Identify which cell holds the provided text, then report its (X, Y) central coordinate. 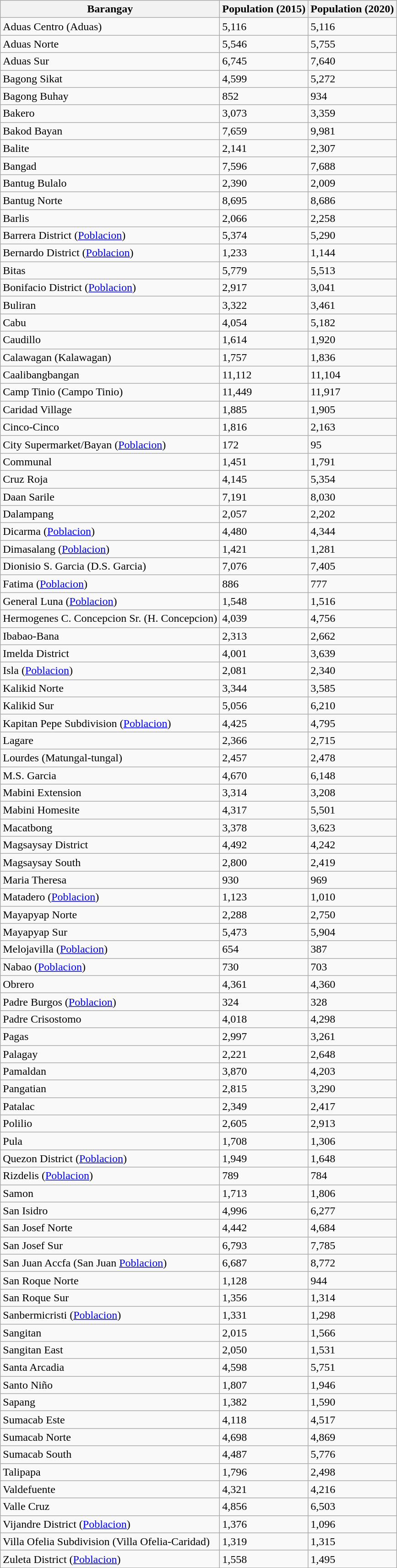
654 (264, 949)
Calawagan (Kalawagan) (110, 357)
1,531 (353, 1350)
3,344 (264, 688)
Maria Theresa (110, 880)
5,056 (264, 706)
2,340 (353, 671)
7,640 (353, 61)
852 (264, 96)
4,203 (353, 1072)
Polilio (110, 1124)
95 (353, 444)
4,856 (264, 1507)
Palagay (110, 1054)
324 (264, 1002)
934 (353, 96)
4,670 (264, 776)
Lourdes (Matungal-tungal) (110, 758)
2,917 (264, 288)
Caridad Village (110, 410)
2,815 (264, 1089)
703 (353, 967)
Sapang (110, 1402)
2,800 (264, 862)
Quezon District (Poblacion) (110, 1158)
5,513 (353, 270)
789 (264, 1176)
6,793 (264, 1245)
1,796 (264, 1472)
8,772 (353, 1263)
Dionisio S. Garcia (D.S. Garcia) (110, 566)
2,009 (353, 183)
1,566 (353, 1333)
Dicarma (Poblacion) (110, 532)
Population (2020) (353, 9)
6,687 (264, 1263)
1,233 (264, 253)
4,598 (264, 1368)
2,662 (353, 636)
Matadero (Poblacion) (110, 897)
General Luna (Poblacion) (110, 601)
4,298 (353, 1019)
Balite (110, 148)
2,221 (264, 1054)
Sangitan East (110, 1350)
Aduas Norte (110, 44)
1,315 (353, 1541)
6,210 (353, 706)
1,807 (264, 1385)
2,913 (353, 1124)
San Roque Sur (110, 1298)
4,698 (264, 1437)
886 (264, 584)
5,751 (353, 1368)
Isla (Poblacion) (110, 671)
4,487 (264, 1455)
1,314 (353, 1298)
Mayapyap Norte (110, 915)
Ibabao-Bana (110, 636)
Barangay (110, 9)
5,546 (264, 44)
2,366 (264, 740)
Santo Niño (110, 1385)
1,306 (353, 1141)
1,590 (353, 1402)
Daan Sarile (110, 496)
Samon (110, 1193)
3,623 (353, 828)
Mayapyap Sur (110, 932)
5,904 (353, 932)
4,756 (353, 619)
5,776 (353, 1455)
3,322 (264, 305)
2,419 (353, 862)
2,057 (264, 514)
1,806 (353, 1193)
Villa Ofelia Subdivision (Villa Ofelia-Caridad) (110, 1541)
2,313 (264, 636)
7,785 (353, 1245)
5,374 (264, 236)
Dalampang (110, 514)
Imelda District (110, 653)
Talipapa (110, 1472)
1,376 (264, 1524)
Kalikid Norte (110, 688)
6,503 (353, 1507)
Sumacab Este (110, 1420)
San Roque Norte (110, 1280)
328 (353, 1002)
Magsaysay District (110, 845)
3,208 (353, 793)
9,981 (353, 131)
1,708 (264, 1141)
San Juan Accfa (San Juan Poblacion) (110, 1263)
1,757 (264, 357)
1,096 (353, 1524)
1,331 (264, 1315)
1,885 (264, 410)
Pagas (110, 1036)
3,261 (353, 1036)
Barrera District (Poblacion) (110, 236)
969 (353, 880)
San Josef Norte (110, 1228)
M.S. Garcia (110, 776)
Cabu (110, 323)
11,917 (353, 392)
1,548 (264, 601)
7,405 (353, 566)
Rizdelis (Poblacion) (110, 1176)
San Isidro (110, 1211)
1,836 (353, 357)
1,144 (353, 253)
Aduas Centro (Aduas) (110, 27)
1,356 (264, 1298)
2,202 (353, 514)
1,949 (264, 1158)
3,461 (353, 305)
Cinco-Cinco (110, 427)
5,290 (353, 236)
2,015 (264, 1333)
7,076 (264, 566)
Mabini Homesite (110, 810)
Macatbong (110, 828)
Kapitan Pepe Subdivision (Poblacion) (110, 723)
2,066 (264, 218)
7,659 (264, 131)
Bernardo District (Poblacion) (110, 253)
Pamaldan (110, 1072)
8,686 (353, 200)
4,344 (353, 532)
11,104 (353, 375)
Cruz Roja (110, 479)
2,258 (353, 218)
Obrero (110, 984)
1,905 (353, 410)
4,684 (353, 1228)
2,141 (264, 148)
Padre Burgos (Poblacion) (110, 1002)
Pula (110, 1141)
2,605 (264, 1124)
3,359 (353, 113)
3,073 (264, 113)
1,495 (353, 1559)
11,112 (264, 375)
1,123 (264, 897)
Caudillo (110, 340)
5,755 (353, 44)
1,816 (264, 427)
1,319 (264, 1541)
Mabini Extension (110, 793)
Bagong Buhay (110, 96)
2,390 (264, 183)
1,281 (353, 549)
Population (2015) (264, 9)
Lagare (110, 740)
4,039 (264, 619)
1,558 (264, 1559)
4,018 (264, 1019)
Buliran (110, 305)
2,307 (353, 148)
784 (353, 1176)
Sumacab South (110, 1455)
Dimasalang (Poblacion) (110, 549)
2,498 (353, 1472)
5,182 (353, 323)
2,050 (264, 1350)
4,361 (264, 984)
Bantug Bulalo (110, 183)
4,492 (264, 845)
1,128 (264, 1280)
Bakod Bayan (110, 131)
1,614 (264, 340)
2,648 (353, 1054)
Valle Cruz (110, 1507)
Vijandre District (Poblacion) (110, 1524)
Bantug Norte (110, 200)
4,321 (264, 1489)
5,501 (353, 810)
Caalibangbangan (110, 375)
4,795 (353, 723)
3,314 (264, 793)
City Supermarket/Bayan (Poblacion) (110, 444)
Bangad (110, 166)
Hermogenes C. Concepcion Sr. (H. Concepcion) (110, 619)
3,870 (264, 1072)
Sanbermicristi (Poblacion) (110, 1315)
Barlis (110, 218)
4,216 (353, 1489)
Communal (110, 462)
7,191 (264, 496)
Nabao (Poblacion) (110, 967)
4,425 (264, 723)
1,382 (264, 1402)
4,054 (264, 323)
1,421 (264, 549)
Bitas (110, 270)
San Josef Sur (110, 1245)
4,517 (353, 1420)
4,242 (353, 845)
Zuleta District (Poblacion) (110, 1559)
1,791 (353, 462)
4,118 (264, 1420)
3,639 (353, 653)
2,997 (264, 1036)
2,081 (264, 671)
Santa Arcadia (110, 1368)
Magsaysay South (110, 862)
2,715 (353, 740)
4,001 (264, 653)
4,599 (264, 79)
1,451 (264, 462)
2,349 (264, 1106)
1,298 (353, 1315)
Kalikid Sur (110, 706)
4,996 (264, 1211)
1,010 (353, 897)
1,516 (353, 601)
Sangitan (110, 1333)
4,317 (264, 810)
1,946 (353, 1385)
Valdefuente (110, 1489)
Bakero (110, 113)
5,473 (264, 932)
777 (353, 584)
930 (264, 880)
172 (264, 444)
Patalac (110, 1106)
Pangatian (110, 1089)
11,449 (264, 392)
2,750 (353, 915)
8,030 (353, 496)
4,145 (264, 479)
4,442 (264, 1228)
Bonifacio District (Poblacion) (110, 288)
5,272 (353, 79)
1,648 (353, 1158)
7,688 (353, 166)
2,288 (264, 915)
944 (353, 1280)
4,869 (353, 1437)
2,457 (264, 758)
2,163 (353, 427)
Padre Crisostomo (110, 1019)
5,779 (264, 270)
7,596 (264, 166)
1,920 (353, 340)
6,745 (264, 61)
Aduas Sur (110, 61)
4,480 (264, 532)
3,290 (353, 1089)
Sumacab Norte (110, 1437)
730 (264, 967)
5,354 (353, 479)
3,378 (264, 828)
6,148 (353, 776)
Bagong Sikat (110, 79)
Fatima (Poblacion) (110, 584)
3,041 (353, 288)
6,277 (353, 1211)
Melojavilla (Poblacion) (110, 949)
8,695 (264, 200)
387 (353, 949)
1,713 (264, 1193)
4,360 (353, 984)
2,478 (353, 758)
2,417 (353, 1106)
3,585 (353, 688)
Camp Tinio (Campo Tinio) (110, 392)
